Extract the (x, y) coordinate from the center of the cell holding the provided text.  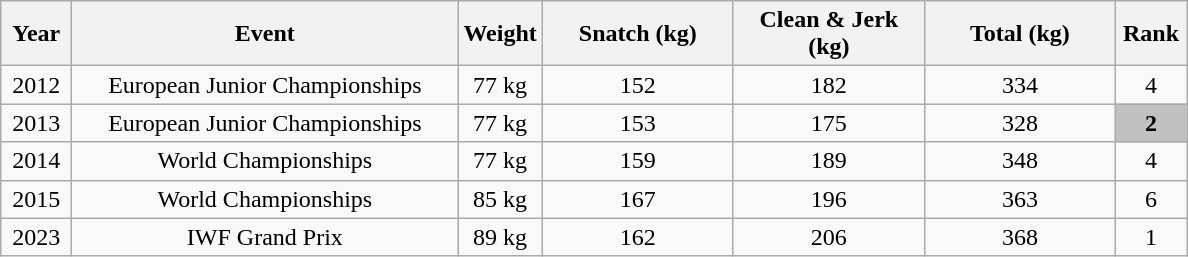
Weight (500, 34)
2015 (36, 199)
1 (1150, 237)
182 (828, 85)
334 (1020, 85)
368 (1020, 237)
152 (638, 85)
IWF Grand Prix (265, 237)
6 (1150, 199)
Rank (1150, 34)
89 kg (500, 237)
2014 (36, 161)
159 (638, 161)
Year (36, 34)
153 (638, 123)
206 (828, 237)
189 (828, 161)
Clean & Jerk (kg) (828, 34)
162 (638, 237)
Snatch (kg) (638, 34)
348 (1020, 161)
175 (828, 123)
2012 (36, 85)
2013 (36, 123)
2023 (36, 237)
2 (1150, 123)
363 (1020, 199)
167 (638, 199)
85 kg (500, 199)
196 (828, 199)
328 (1020, 123)
Event (265, 34)
Total (kg) (1020, 34)
